Identify which cell holds the provided text, then report its [x, y] central coordinate. 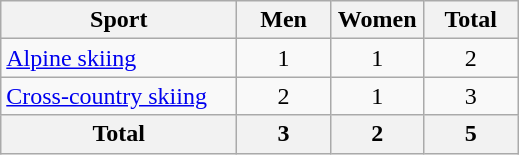
Cross-country skiing [119, 96]
Sport [119, 20]
Alpine skiing [119, 58]
5 [471, 134]
Women [377, 20]
Men [284, 20]
